Output the [x, y] coordinate of the center of the cell containing the given text.  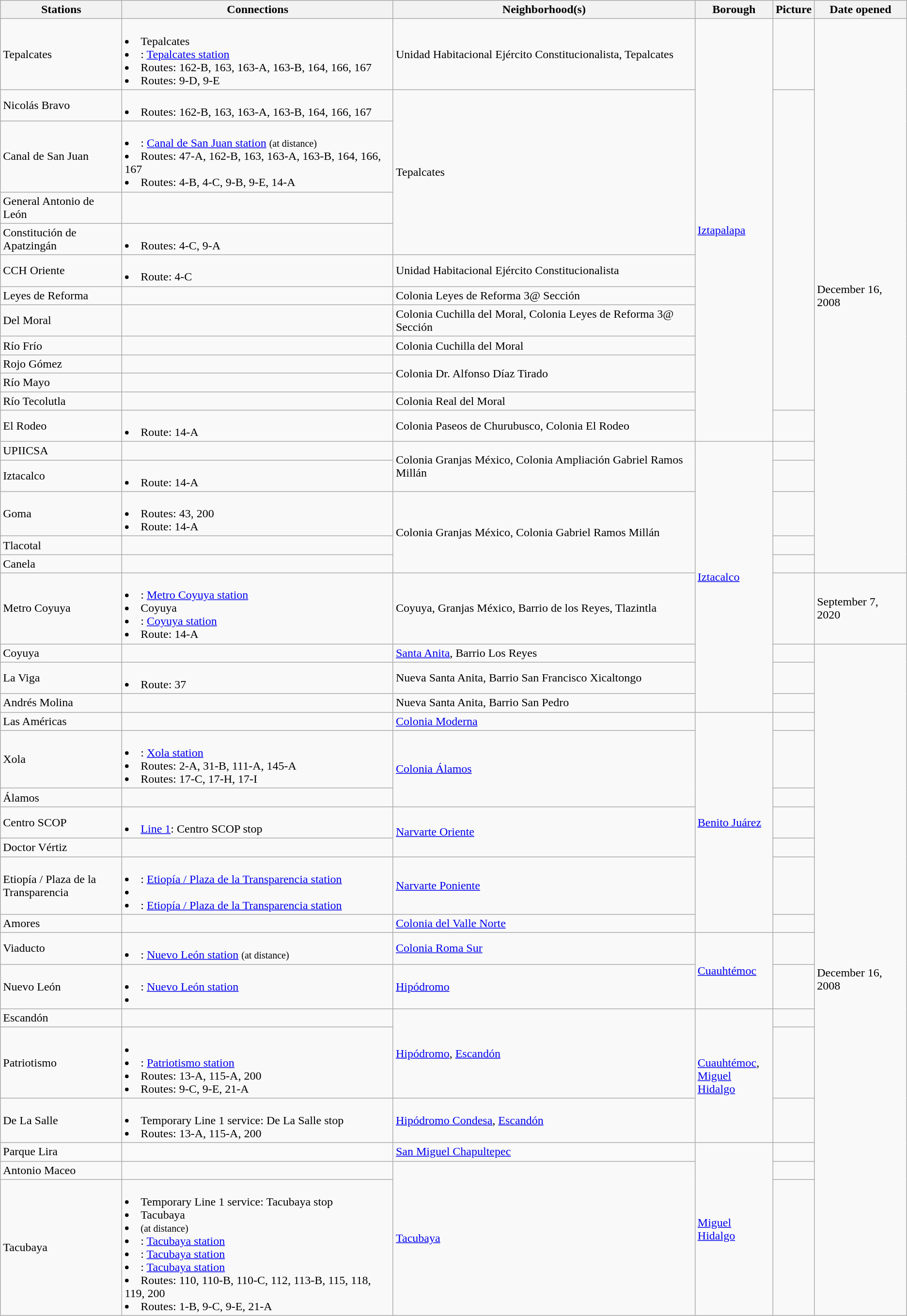
Canal de San Juan [61, 156]
El Rodeo [61, 426]
San Miguel Chapultepec [544, 1152]
Routes: 162-B, 163, 163-A, 163-B, 164, 166, 167 [258, 106]
Escandón [61, 1018]
Antonio Maceo [61, 1170]
UPIICSA [61, 451]
Hipódromo Condesa, Escandón [544, 1120]
Colonia Álamos [544, 768]
Tepalcates : Tepalcates station Routes: 162-B, 163, 163-A, 163-B, 164, 166, 167 Routes: 9-D, 9-E [258, 54]
Miguel Hidalgo [734, 1229]
Constitución de Apatzingán [61, 239]
Date opened [860, 10]
Del Moral [61, 321]
Nicolás Bravo [61, 106]
Colonia Cuchilla del Moral, Colonia Leyes de Reforma 3@ Sección [544, 321]
: Canal de San Juan station (at distance) Routes: 47-A, 162-B, 163, 163-A, 163-B, 164, 166, 167 Routes: 4-B, 4-C, 9-B, 9-E, 14-A [258, 156]
Etiopía / Plaza de la Transparencia [61, 885]
Cuauhtémoc [734, 971]
: Nuevo León station [258, 987]
Colonia Moderna [544, 721]
Coyuya, Granjas México, Barrio de los Reyes, Tlazintla [544, 608]
Río Tecolutla [61, 401]
Metro Coyuya [61, 608]
Xola [61, 759]
Hipódromo, Escandón [544, 1053]
Cuauhtémoc, Miguel Hidalgo [734, 1076]
Río Frío [61, 345]
Nueva Santa Anita, Barrio San Pedro [544, 703]
Colonia Roma Sur [544, 948]
Temporary Line 1 service: De La Salle stop Routes: 13-A, 115-A, 200 [258, 1120]
Route: 37 [258, 678]
Colonia del Valle Norte [544, 924]
De La Salle [61, 1120]
Borough [734, 10]
Neighborhood(s) [544, 10]
: Xola station Routes: 2-A, 31-B, 111-A, 145-A Routes: 17-C, 17-H, 17-I [258, 759]
Viaducto [61, 948]
Centro SCOP [61, 822]
Tlacotal [61, 545]
Connections [258, 10]
Unidad Habitacional Ejército Constitucionalista, Tepalcates [544, 54]
Picture [794, 10]
Leyes de Reforma [61, 295]
Hipódromo [544, 987]
: Patriotismo station Routes: 13-A, 115-A, 200 Routes: 9-C, 9-E, 21-A [258, 1063]
Álamos [61, 797]
Nuevo León [61, 987]
Las Américas [61, 721]
Goma [61, 514]
Santa Anita, Barrio Los Reyes [544, 653]
: Etiopía / Plaza de la Transparencia station : Etiopía / Plaza de la Transparencia station [258, 885]
: Metro Coyuya station Coyuya : Coyuya station Route: 14-A [258, 608]
CCH Oriente [61, 270]
Benito Juárez [734, 822]
Stations [61, 10]
Routes: 4-C, 9-A [258, 239]
Colonia Granjas México, Colonia Gabriel Ramos Millán [544, 532]
Doctor Vértiz [61, 847]
Iztapalapa [734, 231]
Canela [61, 564]
General Antonio de León [61, 207]
Colonia Leyes de Reforma 3@ Sección [544, 295]
Narvarte Poniente [544, 885]
Colonia Paseos de Churubusco, Colonia El Rodeo [544, 426]
Río Mayo [61, 382]
Colonia Granjas México, Colonia Ampliación Gabriel Ramos Millán [544, 467]
Parque Lira [61, 1152]
Amores [61, 924]
Colonia Dr. Alfonso Díaz Tirado [544, 373]
Patriotismo [61, 1063]
Routes: 43, 200 Route: 14-A [258, 514]
Unidad Habitacional Ejército Constitucionalista [544, 270]
Colonia Real del Moral [544, 401]
Narvarte Oriente [544, 831]
Andrés Molina [61, 703]
Colonia Cuchilla del Moral [544, 345]
Coyuya [61, 653]
Nueva Santa Anita, Barrio San Francisco Xicaltongo [544, 678]
Route: 4-C [258, 270]
Rojo Gómez [61, 364]
La Viga [61, 678]
: Nuevo León station (at distance) [258, 948]
September 7, 2020 [860, 608]
Line 1: Centro SCOP stop [258, 822]
